Return the [x, y] coordinate for the center point of the cell that contains the specified text.  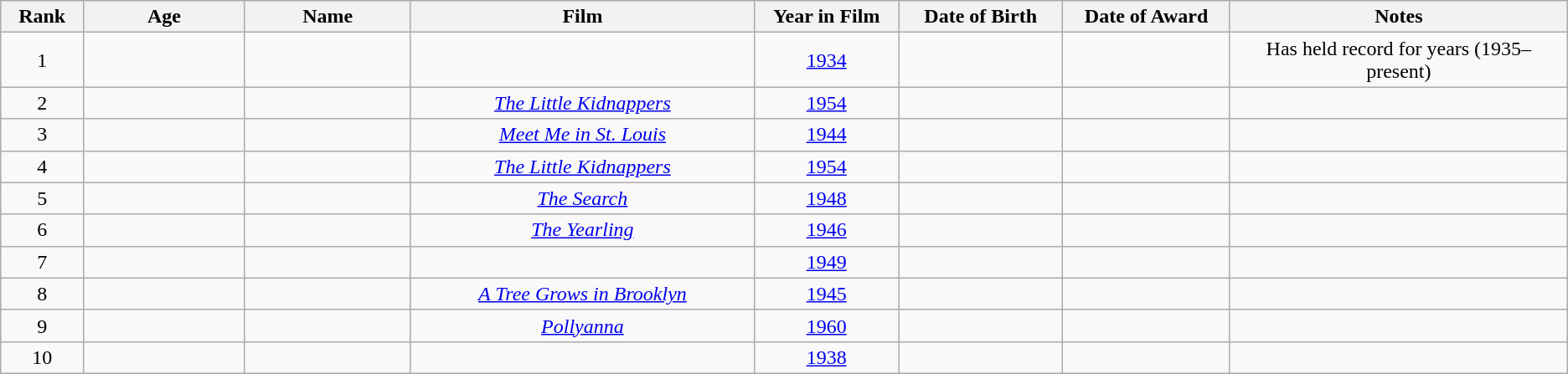
1949 [827, 262]
Has held record for years (1935–present) [1399, 60]
Meet Me in St. Louis [583, 135]
1934 [827, 60]
3 [42, 135]
5 [42, 198]
Date of Award [1147, 17]
Age [164, 17]
The Search [583, 198]
1 [42, 60]
1946 [827, 230]
Date of Birth [981, 17]
Year in Film [827, 17]
6 [42, 230]
Film [583, 17]
A Tree Grows in Brooklyn [583, 294]
Rank [42, 17]
The Yearling [583, 230]
Notes [1399, 17]
1944 [827, 135]
Name [328, 17]
10 [42, 357]
7 [42, 262]
1945 [827, 294]
1948 [827, 198]
1938 [827, 357]
Pollyanna [583, 325]
1960 [827, 325]
9 [42, 325]
4 [42, 167]
8 [42, 294]
2 [42, 103]
